Output the (x, y) coordinate of the center of the cell containing the given text.  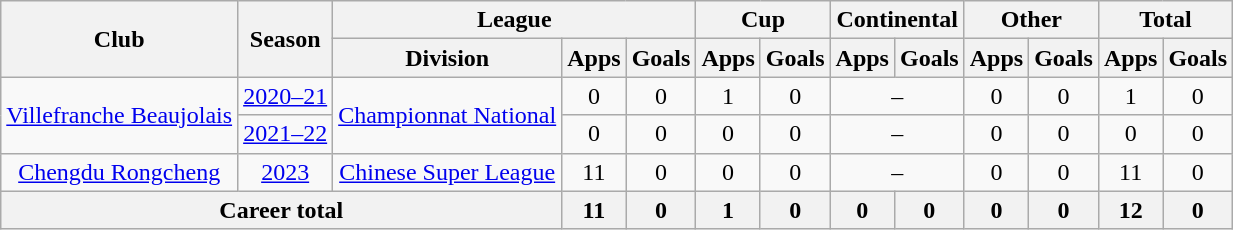
Total (1165, 20)
2021–22 (286, 134)
Season (286, 39)
Career total (282, 210)
League (514, 20)
12 (1130, 210)
2020–21 (286, 96)
Other (1031, 20)
Cup (763, 20)
Continental (897, 20)
2023 (286, 172)
Chengdu Rongcheng (120, 172)
Club (120, 39)
Villefranche Beaujolais (120, 115)
Chinese Super League (448, 172)
Division (448, 58)
Championnat National (448, 115)
